Pinpoint the cell where the given text exists, returning its [X, Y] midpoint coordinate. 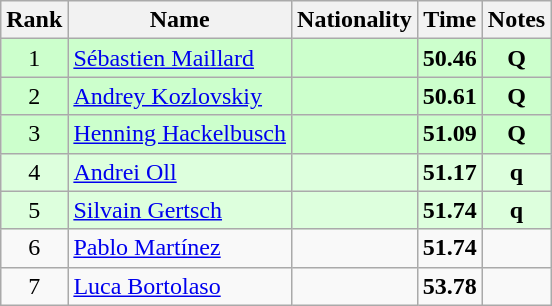
7 [34, 286]
3 [34, 134]
Nationality [355, 20]
5 [34, 210]
51.17 [450, 172]
Henning Hackelbusch [180, 134]
Rank [34, 20]
Pablo Martínez [180, 248]
Time [450, 20]
51.09 [450, 134]
Luca Bortolaso [180, 286]
6 [34, 248]
Andrei Oll [180, 172]
Silvain Gertsch [180, 210]
Sébastien Maillard [180, 58]
2 [34, 96]
1 [34, 58]
50.46 [450, 58]
Andrey Kozlovskiy [180, 96]
Notes [516, 20]
53.78 [450, 286]
50.61 [450, 96]
Name [180, 20]
4 [34, 172]
